Return the [X, Y] coordinate for the center point of the cell that contains the specified text.  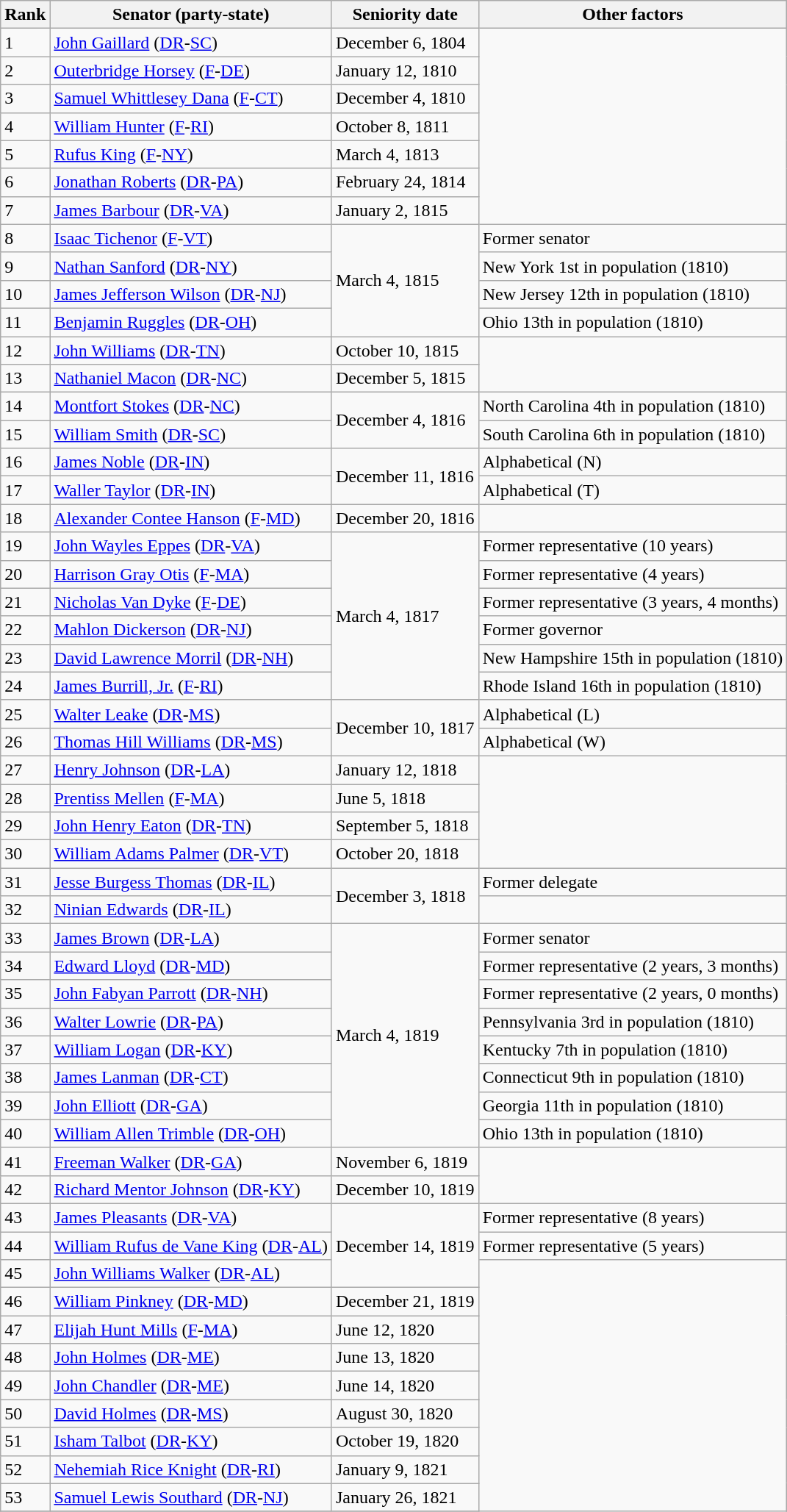
January 9, 1821 [405, 1469]
40 [25, 1133]
Former representative (8 years) [633, 1217]
December 4, 1810 [405, 98]
New York 1st in population (1810) [633, 266]
August 30, 1820 [405, 1414]
44 [25, 1246]
James Noble (DR-IN) [191, 462]
William Logan (DR-KY) [191, 1050]
53 [25, 1497]
48 [25, 1358]
Alphabetical (T) [633, 490]
13 [25, 379]
29 [25, 826]
Outerbridge Horsey (F-DE) [191, 71]
November 6, 1819 [405, 1161]
John Williams Walker (DR-AL) [191, 1274]
Montfort Stokes (DR-NC) [191, 406]
19 [25, 546]
Former representative (4 years) [633, 574]
John Fabyan Parrott (DR-NH) [191, 994]
22 [25, 630]
December 5, 1815 [405, 379]
17 [25, 490]
Nehemiah Rice Knight (DR-RI) [191, 1469]
March 4, 1819 [405, 1036]
December 21, 1819 [405, 1302]
Nicholas Van Dyke (F-DE) [191, 602]
Rufus King (F-NY) [191, 154]
23 [25, 658]
10 [25, 294]
Former governor [633, 630]
Nathaniel Macon (DR-NC) [191, 379]
2 [25, 71]
December 20, 1816 [405, 518]
Jesse Burgess Thomas (DR-IL) [191, 882]
June 14, 1820 [405, 1386]
March 4, 1817 [405, 616]
William Allen Trimble (DR-OH) [191, 1133]
James Pleasants (DR-VA) [191, 1217]
47 [25, 1330]
18 [25, 518]
December 4, 1816 [405, 420]
December 10, 1817 [405, 728]
December 6, 1804 [405, 43]
Alphabetical (W) [633, 742]
Former representative (2 years, 3 months) [633, 966]
Former representative (5 years) [633, 1246]
North Carolina 4th in population (1810) [633, 406]
March 4, 1813 [405, 154]
Ninian Edwards (DR-IL) [191, 910]
49 [25, 1386]
February 24, 1814 [405, 182]
John Elliott (DR-GA) [191, 1106]
50 [25, 1414]
12 [25, 351]
June 5, 1818 [405, 798]
Former delegate [633, 882]
John Holmes (DR-ME) [191, 1358]
30 [25, 854]
September 5, 1818 [405, 826]
34 [25, 966]
Senator (party-state) [191, 15]
16 [25, 462]
October 8, 1811 [405, 126]
25 [25, 714]
51 [25, 1441]
December 3, 1818 [405, 896]
South Carolina 6th in population (1810) [633, 434]
Rhode Island 16th in population (1810) [633, 686]
14 [25, 406]
Elijah Hunt Mills (F-MA) [191, 1330]
January 12, 1810 [405, 71]
1 [25, 43]
36 [25, 1022]
43 [25, 1217]
11 [25, 322]
21 [25, 602]
15 [25, 434]
Thomas Hill Williams (DR-MS) [191, 742]
39 [25, 1106]
Alexander Contee Hanson (F-MD) [191, 518]
Kentucky 7th in population (1810) [633, 1050]
Pennsylvania 3rd in population (1810) [633, 1022]
William Adams Palmer (DR-VT) [191, 854]
Alphabetical (L) [633, 714]
Connecticut 9th in population (1810) [633, 1078]
Isaac Tichenor (F-VT) [191, 238]
28 [25, 798]
45 [25, 1274]
Samuel Lewis Southard (DR-NJ) [191, 1497]
4 [25, 126]
James Burrill, Jr. (F-RI) [191, 686]
June 12, 1820 [405, 1330]
31 [25, 882]
October 19, 1820 [405, 1441]
October 10, 1815 [405, 351]
December 14, 1819 [405, 1245]
David Lawrence Morril (DR-NH) [191, 658]
Richard Mentor Johnson (DR-KY) [191, 1189]
October 20, 1818 [405, 854]
37 [25, 1050]
38 [25, 1078]
Walter Leake (DR-MS) [191, 714]
Nathan Sanford (DR-NY) [191, 266]
Alphabetical (N) [633, 462]
James Brown (DR-LA) [191, 938]
5 [25, 154]
3 [25, 98]
Henry Johnson (DR-LA) [191, 770]
James Barbour (DR-VA) [191, 210]
41 [25, 1161]
January 12, 1818 [405, 770]
35 [25, 994]
Samuel Whittlesey Dana (F-CT) [191, 98]
6 [25, 182]
John Gaillard (DR-SC) [191, 43]
December 11, 1816 [405, 476]
26 [25, 742]
March 4, 1815 [405, 280]
Rank [25, 15]
20 [25, 574]
Other factors [633, 15]
James Lanman (DR-CT) [191, 1078]
William Pinkney (DR-MD) [191, 1302]
Seniority date [405, 15]
Prentiss Mellen (F-MA) [191, 798]
William Hunter (F-RI) [191, 126]
June 13, 1820 [405, 1358]
Former representative (10 years) [633, 546]
January 2, 1815 [405, 210]
Jonathan Roberts (DR-PA) [191, 182]
December 10, 1819 [405, 1189]
52 [25, 1469]
New Hampshire 15th in population (1810) [633, 658]
42 [25, 1189]
John Williams (DR-TN) [191, 351]
Former representative (2 years, 0 months) [633, 994]
Waller Taylor (DR-IN) [191, 490]
William Rufus de Vane King (DR-AL) [191, 1246]
Freeman Walker (DR-GA) [191, 1161]
46 [25, 1302]
Georgia 11th in population (1810) [633, 1106]
William Smith (DR-SC) [191, 434]
January 26, 1821 [405, 1497]
Mahlon Dickerson (DR-NJ) [191, 630]
James Jefferson Wilson (DR-NJ) [191, 294]
Edward Lloyd (DR-MD) [191, 966]
33 [25, 938]
Isham Talbot (DR-KY) [191, 1441]
David Holmes (DR-MS) [191, 1414]
John Henry Eaton (DR-TN) [191, 826]
Walter Lowrie (DR-PA) [191, 1022]
New Jersey 12th in population (1810) [633, 294]
John Chandler (DR-ME) [191, 1386]
Former representative (3 years, 4 months) [633, 602]
John Wayles Eppes (DR-VA) [191, 546]
Benjamin Ruggles (DR-OH) [191, 322]
24 [25, 686]
8 [25, 238]
Harrison Gray Otis (F-MA) [191, 574]
9 [25, 266]
7 [25, 210]
27 [25, 770]
32 [25, 910]
